Extract the [x, y] coordinate from the center of the cell holding the provided text.  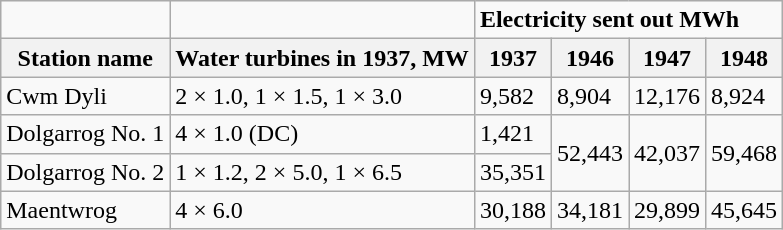
1,421 [512, 134]
59,468 [744, 153]
Water turbines in 1937, MW [322, 58]
34,181 [590, 210]
29,899 [668, 210]
9,582 [512, 96]
Dolgarrog No. 2 [86, 172]
42,037 [668, 153]
4 × 6.0 [322, 210]
1947 [668, 58]
Maentwrog [86, 210]
1 × 1.2, 2 × 5.0, 1 × 6.5 [322, 172]
8,924 [744, 96]
2 × 1.0, 1 × 1.5, 1 × 3.0 [322, 96]
8,904 [590, 96]
52,443 [590, 153]
1948 [744, 58]
4 × 1.0 (DC) [322, 134]
35,351 [512, 172]
Cwm Dyli [86, 96]
1937 [512, 58]
Station name [86, 58]
12,176 [668, 96]
Dolgarrog No. 1 [86, 134]
30,188 [512, 210]
Electricity sent out MWh [628, 20]
1946 [590, 58]
45,645 [744, 210]
